Pinpoint the cell where the given text exists, returning its [X, Y] midpoint coordinate. 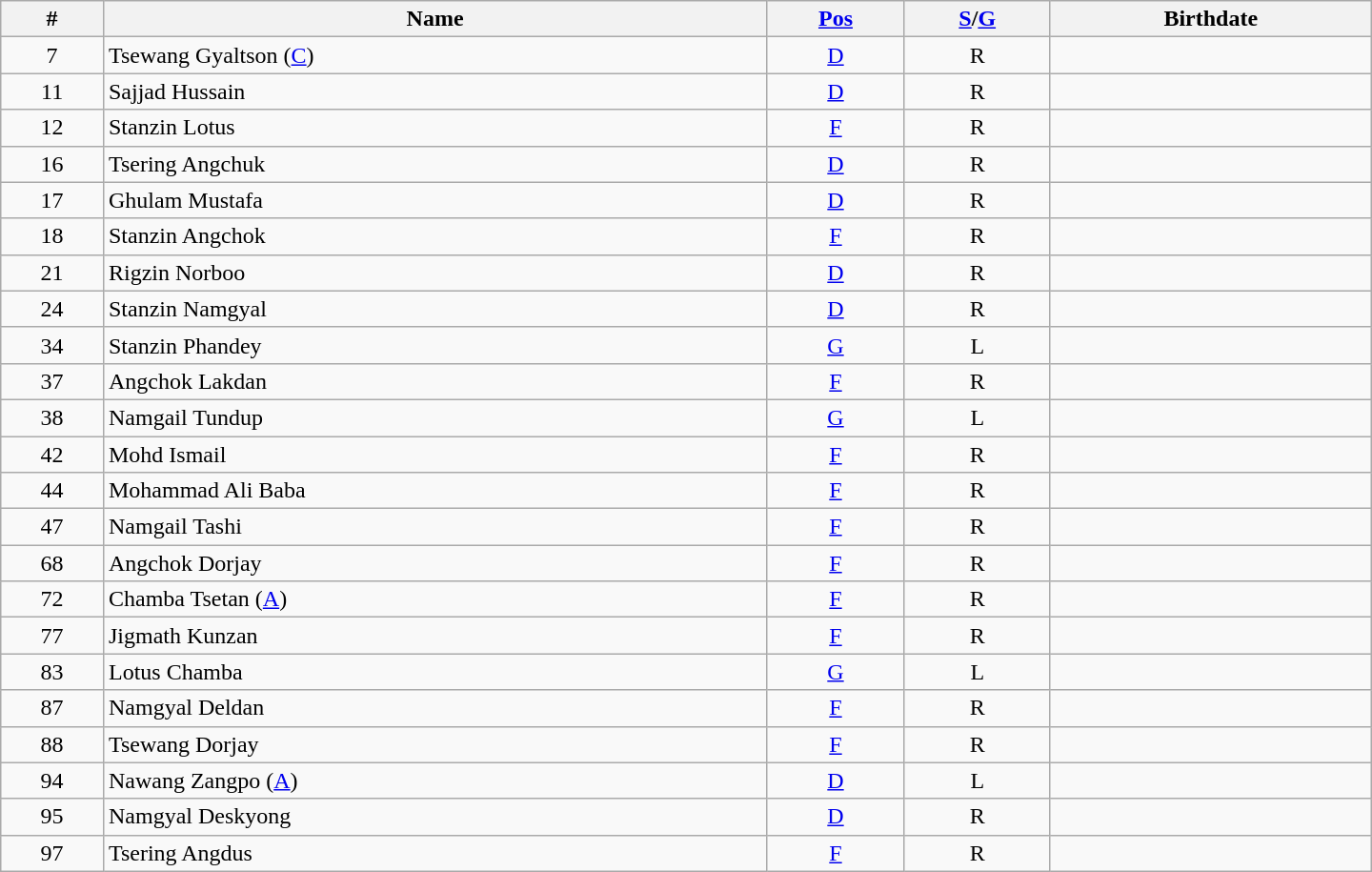
Tsewang Gyaltson (C) [434, 55]
Sajjad Hussain [434, 91]
37 [52, 381]
42 [52, 455]
Tsering Angchuk [434, 164]
24 [52, 309]
17 [52, 200]
Angchok Dorjay [434, 563]
Pos [837, 19]
Chamba Tsetan (A) [434, 599]
Namgail Tashi [434, 527]
Stanzin Phandey [434, 345]
Stanzin Angchok [434, 236]
Ghulam Mustafa [434, 200]
Rigzin Norboo [434, 273]
11 [52, 91]
44 [52, 491]
72 [52, 599]
47 [52, 527]
18 [52, 236]
95 [52, 817]
83 [52, 672]
Angchok Lakdan [434, 381]
Namgail Tundup [434, 417]
Namgyal Deldan [434, 708]
Stanzin Lotus [434, 128]
Name [434, 19]
87 [52, 708]
12 [52, 128]
7 [52, 55]
S/G [978, 19]
34 [52, 345]
Tsewang Dorjay [434, 744]
Mohd Ismail [434, 455]
Nawang Zangpo (A) [434, 781]
77 [52, 636]
Stanzin Namgyal [434, 309]
97 [52, 853]
16 [52, 164]
Tsering Angdus [434, 853]
68 [52, 563]
Jigmath Kunzan [434, 636]
Birthdate [1210, 19]
Lotus Chamba [434, 672]
21 [52, 273]
# [52, 19]
88 [52, 744]
94 [52, 781]
38 [52, 417]
Namgyal Deskyong [434, 817]
Mohammad Ali Baba [434, 491]
